Scan for the cell matching the given text and deliver its (X, Y) coordinate at center. 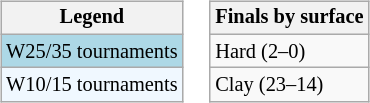
W10/15 tournaments (92, 85)
Clay (23–14) (289, 85)
W25/35 tournaments (92, 51)
Hard (2–0) (289, 51)
Legend (92, 18)
Finals by surface (289, 18)
